Capture the cell that displays the provided text and extract its [X, Y] central coordinate. 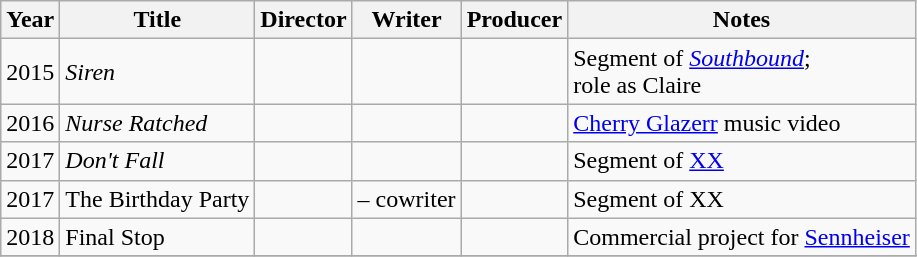
2015 [30, 72]
Producer [514, 20]
– cowriter [406, 199]
2018 [30, 237]
Writer [406, 20]
Year [30, 20]
2016 [30, 123]
Cherry Glazerr music video [742, 123]
Director [304, 20]
Commercial project for Sennheiser [742, 237]
Don't Fall [158, 161]
Nurse Ratched [158, 123]
Segment of Southbound;role as Claire [742, 72]
Title [158, 20]
Siren [158, 72]
Final Stop [158, 237]
Notes [742, 20]
The Birthday Party [158, 199]
